Identify which cell holds the provided text, then report its (X, Y) central coordinate. 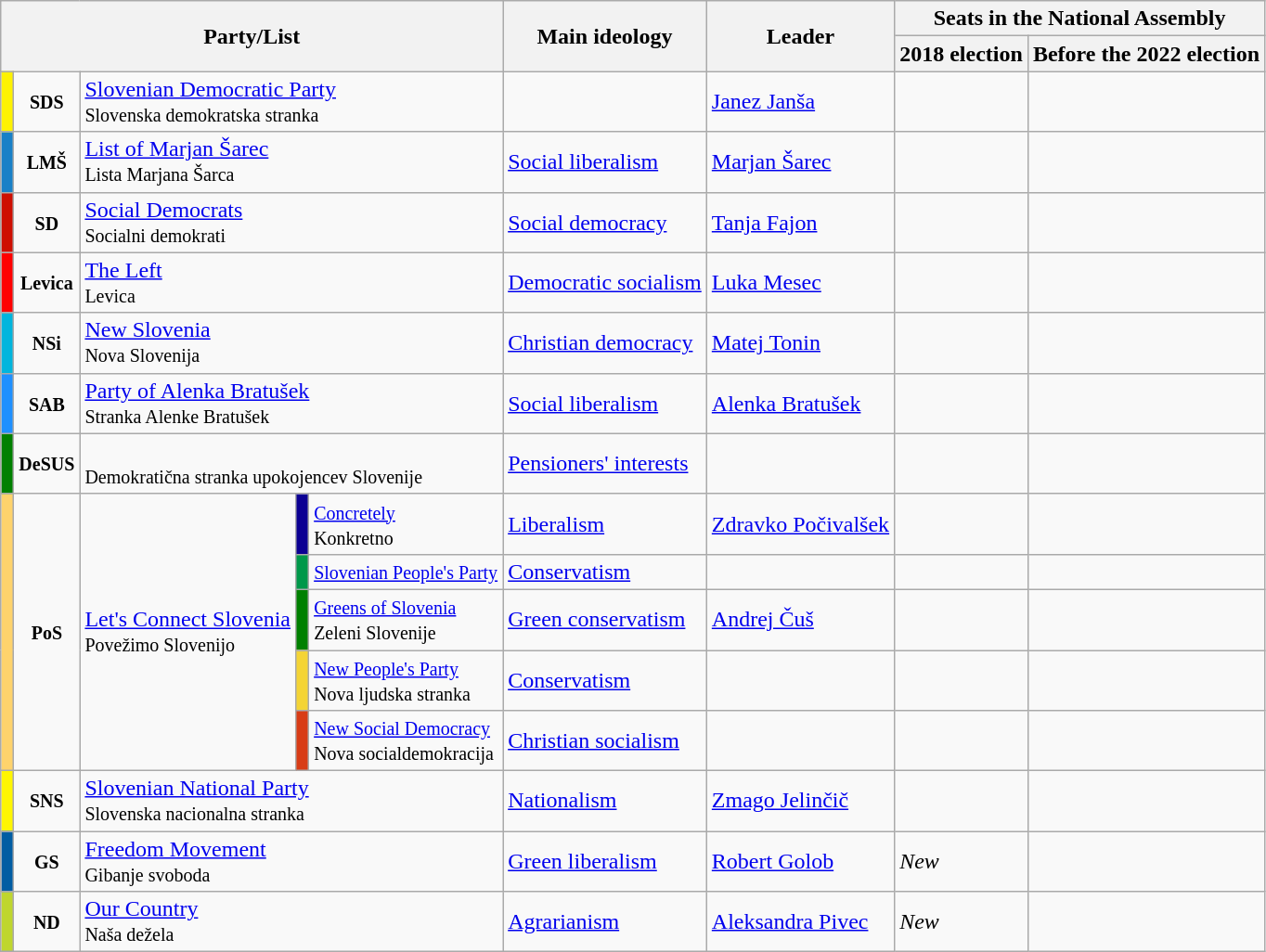
Main ideology (605, 36)
Democratic socialism (605, 282)
Slovenian National PartySlovenska nacionalna stranka (291, 802)
LMŠ (46, 161)
Party of Alenka BratušekStranka Alenke Bratušek (291, 403)
Greens of Slovenia Zeleni Slovenije (407, 620)
Zmago Jelinčič (800, 802)
SNS (46, 802)
Aleksandra Pivec (800, 922)
Green liberalism (605, 861)
Demokratična stranka upokojencev Slovenije (291, 464)
Levica (46, 282)
Robert Golob (800, 861)
Leader (800, 36)
Pensioners' interests (605, 464)
Social democracy (605, 223)
Seats in the National Assembly (1080, 19)
List of Marjan ŠarecLista Marjana Šarca (291, 161)
Green conservatism (605, 620)
SAB (46, 403)
2018 election (962, 54)
Agrarianism (605, 922)
New SloveniaNova Slovenija (291, 343)
Slovenian People's Party (407, 572)
Freedom MovementGibanje svoboda (291, 861)
Let's Connect SloveniaPovežimo Slovenijo (187, 632)
New Social DemocracyNova socialdemokracija (407, 740)
Nationalism (605, 802)
GS (46, 861)
Christian socialism (605, 740)
Alenka Bratušek (800, 403)
Matej Tonin (800, 343)
ND (46, 922)
PoS (46, 632)
DeSUS (46, 464)
Janez Janša (800, 102)
Andrej Čuš (800, 620)
Marjan Šarec (800, 161)
Our CountryNaša dežela (291, 922)
ConcretelyKonkretno (407, 523)
Slovenian Democratic PartySlovenska demokratska stranka (291, 102)
Zdravko Počivalšek (800, 523)
NSi (46, 343)
Before the 2022 election (1145, 54)
Social DemocratsSocialni demokrati (291, 223)
SD (46, 223)
Luka Mesec (800, 282)
Tanja Fajon (800, 223)
Christian democracy (605, 343)
SDS (46, 102)
Liberalism (605, 523)
The LeftLevica (291, 282)
New People's Party Nova ljudska stranka (407, 679)
Party/List (252, 36)
